Capture the cell that displays the provided text and extract its (X, Y) central coordinate. 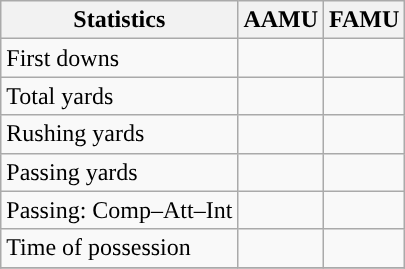
FAMU (364, 20)
Total yards (120, 96)
Rushing yards (120, 134)
Statistics (120, 20)
Passing: Comp–Att–Int (120, 210)
Time of possession (120, 248)
First downs (120, 58)
Passing yards (120, 172)
AAMU (281, 20)
